Search for the cell housing the specified text and yield its [X, Y] center coordinate. 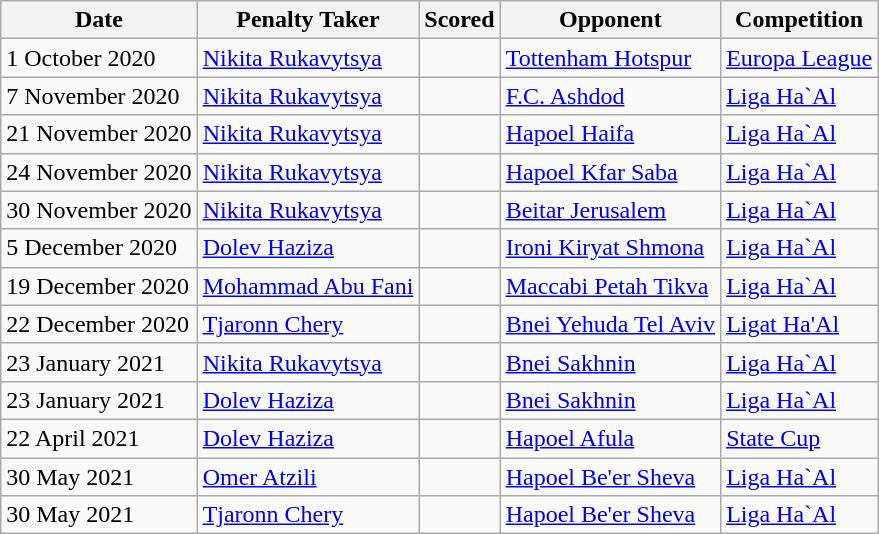
30 November 2020 [99, 210]
Penalty Taker [308, 20]
Hapoel Haifa [610, 134]
21 November 2020 [99, 134]
22 April 2021 [99, 438]
Ironi Kiryat Shmona [610, 248]
Date [99, 20]
24 November 2020 [99, 172]
Hapoel Afula [610, 438]
22 December 2020 [99, 324]
Competition [800, 20]
1 October 2020 [99, 58]
5 December 2020 [99, 248]
Beitar Jerusalem [610, 210]
F.C. Ashdod [610, 96]
Ligat Ha'Al [800, 324]
Tottenham Hotspur [610, 58]
Omer Atzili [308, 477]
Bnei Yehuda Tel Aviv [610, 324]
Europa League [800, 58]
Hapoel Kfar Saba [610, 172]
Maccabi Petah Tikva [610, 286]
State Cup [800, 438]
Scored [460, 20]
Opponent [610, 20]
Mohammad Abu Fani [308, 286]
19 December 2020 [99, 286]
7 November 2020 [99, 96]
